Provide the [x, y] coordinate of the cell's center where the given text is located.  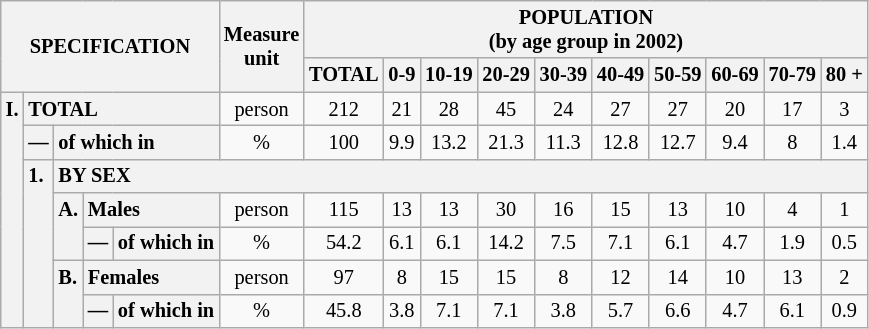
0.5 [844, 243]
45.8 [344, 311]
Females [151, 277]
60-69 [734, 75]
Males [151, 210]
45 [506, 109]
30 [506, 210]
0-9 [402, 75]
30-39 [564, 75]
17 [792, 109]
1.9 [792, 243]
2 [844, 277]
20 [734, 109]
40-49 [620, 75]
9.4 [734, 142]
11.3 [564, 142]
7.5 [564, 243]
B. [68, 294]
1. [38, 243]
12 [620, 277]
24 [564, 109]
54.2 [344, 243]
3 [844, 109]
5.7 [620, 311]
0.9 [844, 311]
10-19 [448, 75]
1.4 [844, 142]
BY SEX [461, 176]
14 [678, 277]
Measure unit [262, 46]
13.2 [448, 142]
28 [448, 109]
12.8 [620, 142]
16 [564, 210]
50-59 [678, 75]
I. [12, 210]
14.2 [506, 243]
SPECIFICATION [110, 46]
4 [792, 210]
1 [844, 210]
21 [402, 109]
80 + [844, 75]
A. [68, 226]
POPULATION (by age group in 2002) [586, 29]
21.3 [506, 142]
20-29 [506, 75]
97 [344, 277]
9.9 [402, 142]
115 [344, 210]
100 [344, 142]
12.7 [678, 142]
212 [344, 109]
70-79 [792, 75]
6.6 [678, 311]
